Return the (X, Y) coordinate for the center point of the cell that contains the specified text.  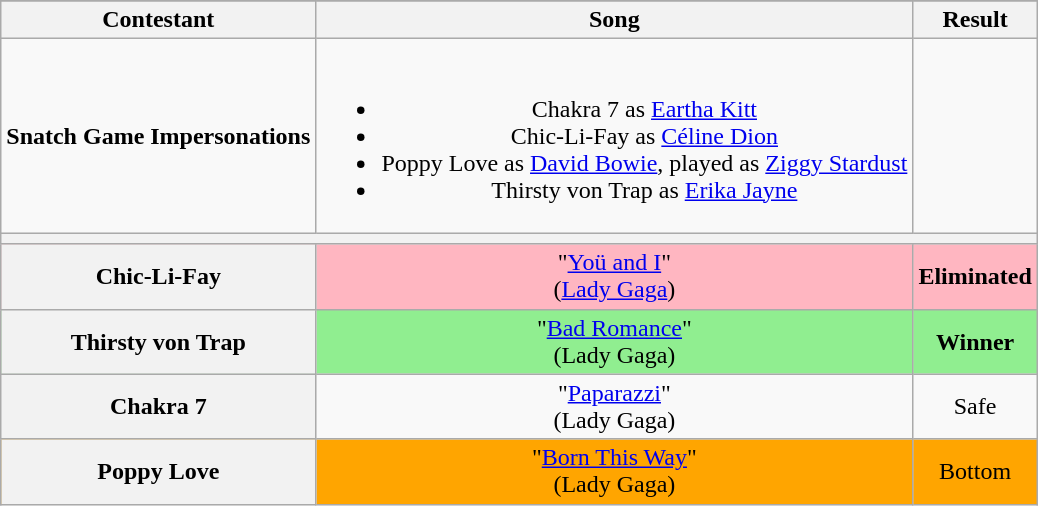
Safe (975, 406)
Contestant (158, 20)
Poppy Love (158, 472)
Bottom (975, 472)
"Paparazzi"(Lady Gaga) (614, 406)
"Yoü and I"(Lady Gaga) (614, 276)
Winner (975, 342)
Eliminated (975, 276)
"Born This Way"(Lady Gaga) (614, 472)
"Bad Romance"(Lady Gaga) (614, 342)
Thirsty von Trap (158, 342)
Chakra 7 (158, 406)
Result (975, 20)
Chakra 7 as Eartha KittChic-Li-Fay as Céline DionPoppy Love as David Bowie, played as Ziggy StardustThirsty von Trap as Erika Jayne (614, 136)
Song (614, 20)
Snatch Game Impersonations (158, 136)
Chic-Li-Fay (158, 276)
